Find where the given text appears and provide that cell's center as [x, y] coordinate. 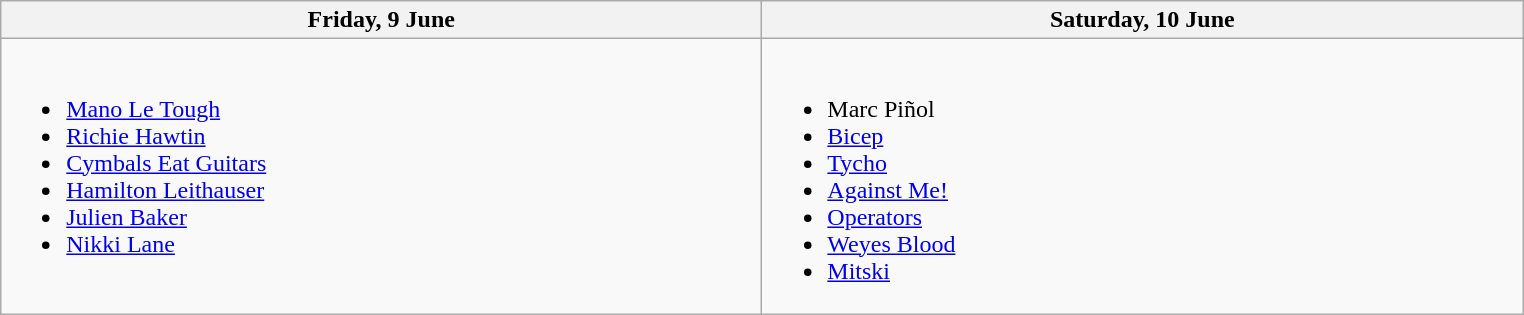
Friday, 9 June [382, 20]
Marc PiñolBicepTychoAgainst Me!OperatorsWeyes BloodMitski [1142, 176]
Saturday, 10 June [1142, 20]
Mano Le ToughRichie HawtinCymbals Eat GuitarsHamilton LeithauserJulien BakerNikki Lane [382, 176]
